Scan for the cell matching the given text and deliver its [x, y] coordinate at center. 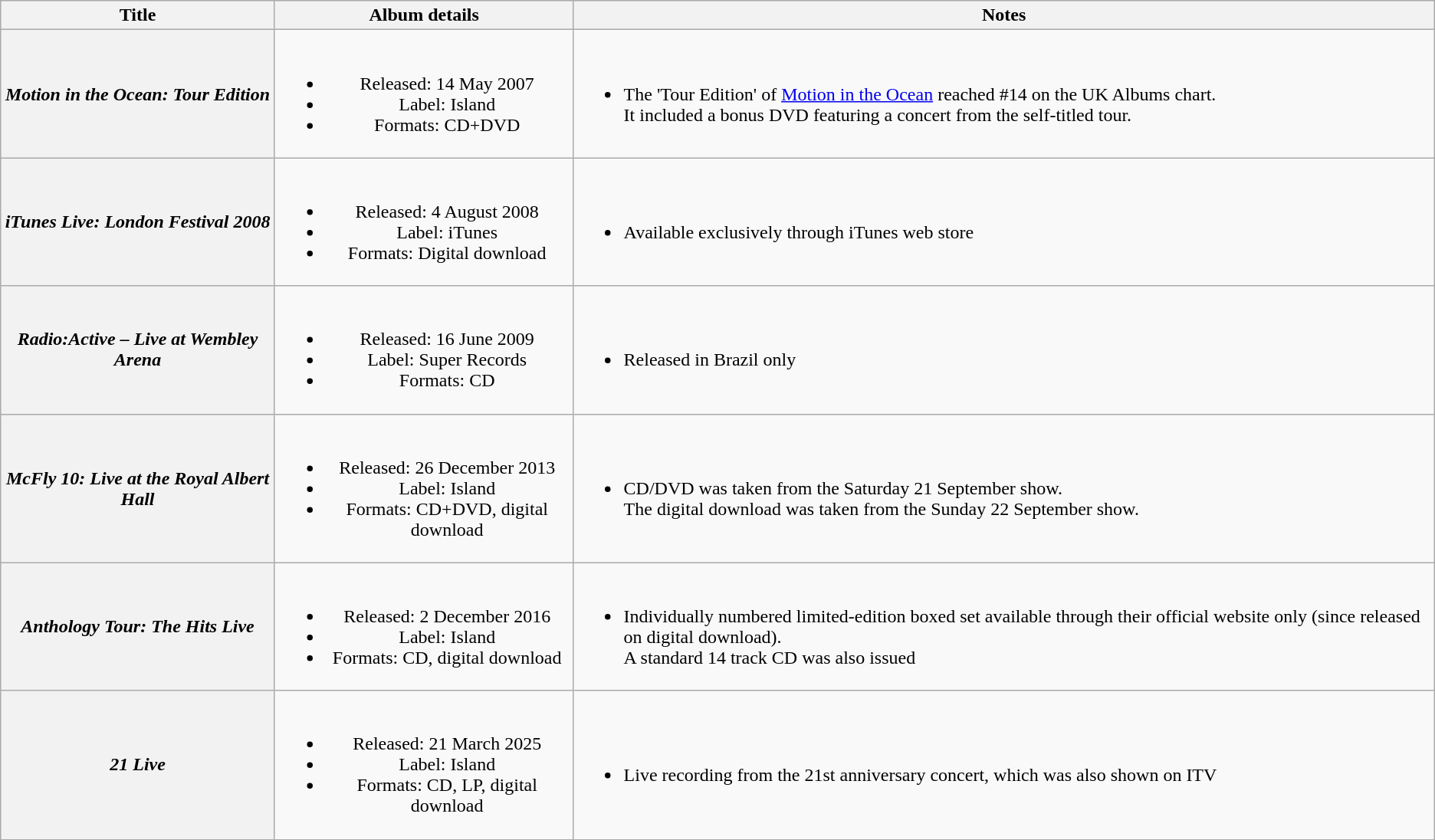
Anthology Tour: The Hits Live [138, 627]
The 'Tour Edition' of Motion in the Ocean reached #14 on the UK Albums chart.It included a bonus DVD featuring a concert from the self-titled tour. [1004, 94]
Released: 2 December 2016Label: IslandFormats: CD, digital download [424, 627]
Released: 14 May 2007Label: IslandFormats: CD+DVD [424, 94]
Notes [1004, 15]
Released: 26 December 2013Label: IslandFormats: CD+DVD, digital download [424, 488]
Title [138, 15]
Live recording from the 21st anniversary concert, which was also shown on ITV [1004, 765]
Radio:Active – Live at Wembley Arena [138, 349]
Released: 4 August 2008Label: iTunesFormats: Digital download [424, 222]
McFly 10: Live at the Royal Albert Hall [138, 488]
CD/DVD was taken from the Saturday 21 September show.The digital download was taken from the Sunday 22 September show. [1004, 488]
21 Live [138, 765]
Album details [424, 15]
Motion in the Ocean: Tour Edition [138, 94]
Released: 21 March 2025Label: IslandFormats: CD, LP, digital download [424, 765]
Released in Brazil only [1004, 349]
Available exclusively through iTunes web store [1004, 222]
Released: 16 June 2009Label: Super RecordsFormats: CD [424, 349]
iTunes Live: London Festival 2008 [138, 222]
